Extract the [x, y] coordinate from the center of the cell holding the provided text.  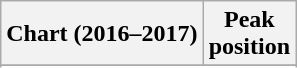
Peakposition [249, 34]
Chart (2016–2017) [102, 34]
